Determine the [X, Y] coordinate at the center of the cell enclosing the given text.  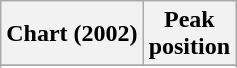
Peakposition [189, 34]
Chart (2002) [72, 34]
